Extract the [x, y] coordinate from the center of the cell holding the provided text.  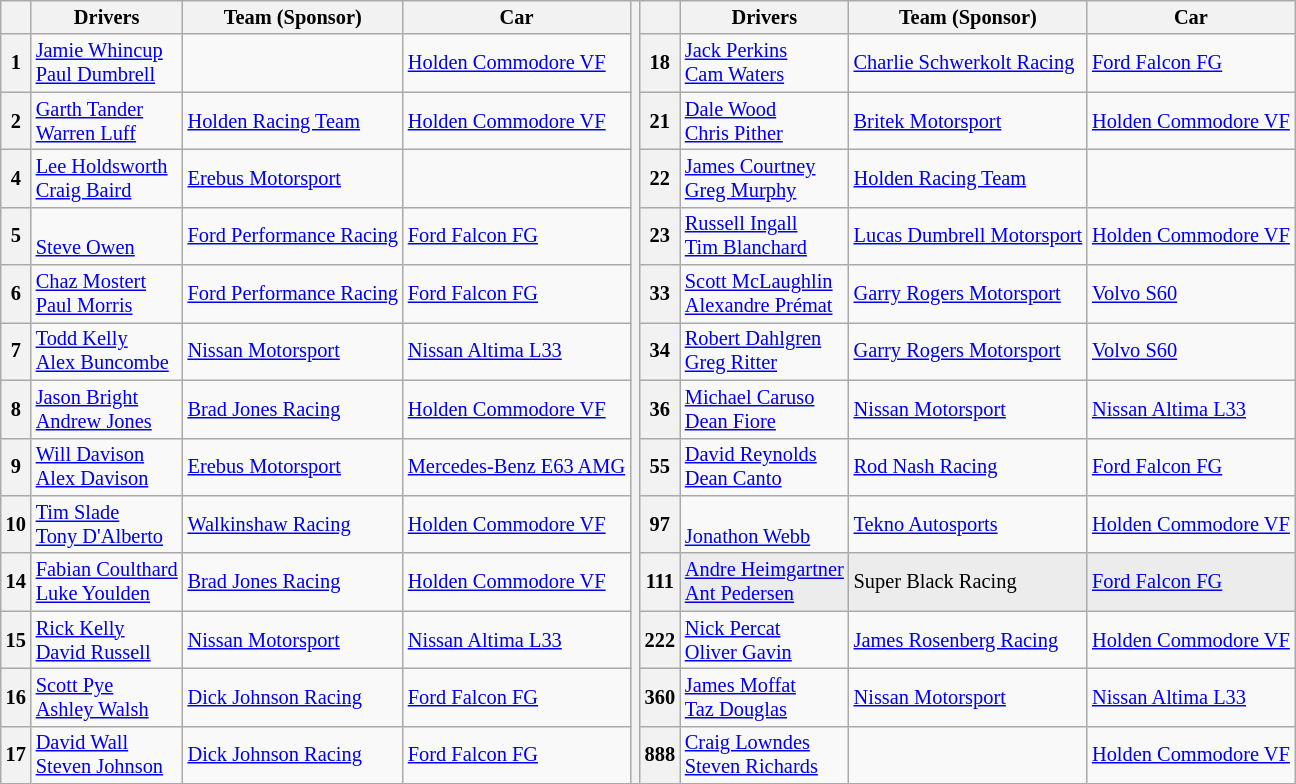
Will Davison Alex Davison [107, 467]
7 [16, 351]
17 [16, 755]
Nick Percat Oliver Gavin [764, 640]
Lee Holdsworth Craig Baird [107, 178]
Tim Slade Tony D'Alberto [107, 524]
10 [16, 524]
21 [660, 121]
Lucas Dumbrell Motorsport [968, 236]
36 [660, 409]
15 [16, 640]
Andre Heimgartner Ant Pedersen [764, 582]
David Reynolds Dean Canto [764, 467]
1 [16, 63]
Walkinshaw Racing [293, 524]
Steve Owen [107, 236]
97 [660, 524]
Todd Kelly Alex Buncombe [107, 351]
9 [16, 467]
Chaz Mostert Paul Morris [107, 294]
Super Black Racing [968, 582]
Fabian Coulthard Luke Youlden [107, 582]
Britek Motorsport [968, 121]
Jonathon Webb [764, 524]
Craig Lowndes Steven Richards [764, 755]
55 [660, 467]
Jason Bright Andrew Jones [107, 409]
Russell Ingall Tim Blanchard [764, 236]
18 [660, 63]
8 [16, 409]
Scott McLaughlin Alexandre Prémat [764, 294]
Jack Perkins Cam Waters [764, 63]
22 [660, 178]
4 [16, 178]
360 [660, 697]
34 [660, 351]
5 [16, 236]
Rod Nash Racing [968, 467]
2 [16, 121]
23 [660, 236]
6 [16, 294]
Tekno Autosports [968, 524]
888 [660, 755]
Dale Wood Chris Pither [764, 121]
James Courtney Greg Murphy [764, 178]
David Wall Steven Johnson [107, 755]
Garth Tander Warren Luff [107, 121]
Jamie Whincup Paul Dumbrell [107, 63]
Scott Pye Ashley Walsh [107, 697]
Mercedes-Benz E63 AMG [516, 467]
111 [660, 582]
222 [660, 640]
Robert Dahlgren Greg Ritter [764, 351]
33 [660, 294]
14 [16, 582]
Michael Caruso Dean Fiore [764, 409]
James Moffat Taz Douglas [764, 697]
Charlie Schwerkolt Racing [968, 63]
16 [16, 697]
James Rosenberg Racing [968, 640]
Rick Kelly David Russell [107, 640]
